Determine the (x, y) coordinate at the center of the cell enclosing the given text.  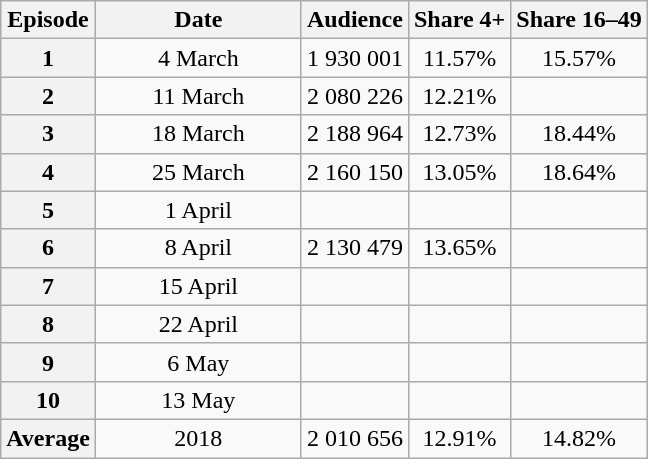
14.82% (580, 438)
2 010 656 (354, 438)
13.65% (459, 248)
Share 16–49 (580, 20)
8 April (198, 248)
7 (48, 286)
22 April (198, 324)
Average (48, 438)
1 930 001 (354, 58)
13 May (198, 400)
10 (48, 400)
9 (48, 362)
6 (48, 248)
12.91% (459, 438)
18.44% (580, 134)
2 080 226 (354, 96)
4 (48, 172)
Audience (354, 20)
11.57% (459, 58)
25 March (198, 172)
11 March (198, 96)
18.64% (580, 172)
18 March (198, 134)
12.73% (459, 134)
2 160 150 (354, 172)
8 (48, 324)
Date (198, 20)
2018 (198, 438)
1 (48, 58)
1 April (198, 210)
13.05% (459, 172)
6 May (198, 362)
Episode (48, 20)
15.57% (580, 58)
2 (48, 96)
15 April (198, 286)
3 (48, 134)
12.21% (459, 96)
Share 4+ (459, 20)
4 March (198, 58)
2 188 964 (354, 134)
5 (48, 210)
2 130 479 (354, 248)
